Provide the [x, y] coordinate of the cell's center where the given text is located.  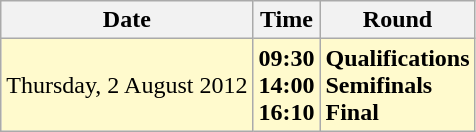
09:3014:0016:10 [286, 85]
QualificationsSemifinalsFinal [398, 85]
Date [127, 20]
Time [286, 20]
Thursday, 2 August 2012 [127, 85]
Round [398, 20]
